Extract the (X, Y) coordinate from the center of the cell holding the provided text.  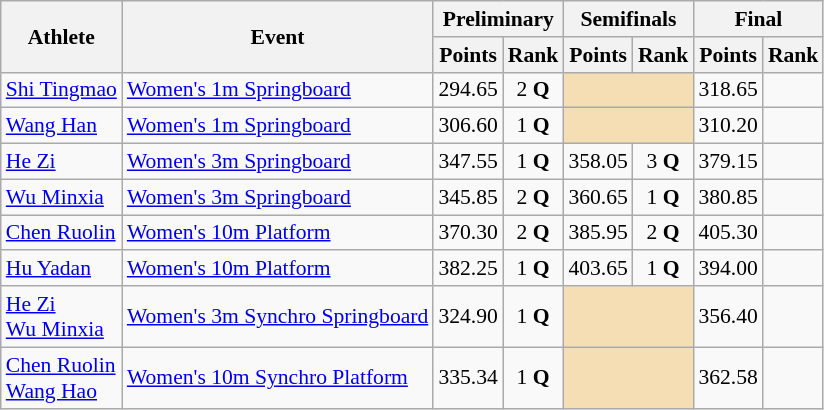
380.85 (728, 197)
306.60 (468, 126)
Athlete (62, 36)
Semifinals (628, 19)
He Zi (62, 162)
Women's 10m Synchro Platform (278, 378)
345.85 (468, 197)
356.40 (728, 316)
335.34 (468, 378)
358.05 (598, 162)
318.65 (728, 90)
394.00 (728, 269)
Wang Han (62, 126)
Chen Ruolin (62, 233)
Preliminary (498, 19)
Women's 3m Synchro Springboard (278, 316)
370.30 (468, 233)
379.15 (728, 162)
405.30 (728, 233)
324.90 (468, 316)
360.65 (598, 197)
Chen RuolinWang Hao (62, 378)
362.58 (728, 378)
Shi Tingmao (62, 90)
3 Q (664, 162)
Wu Minxia (62, 197)
385.95 (598, 233)
Final (758, 19)
347.55 (468, 162)
Event (278, 36)
382.25 (468, 269)
He ZiWu Minxia (62, 316)
294.65 (468, 90)
Hu Yadan (62, 269)
310.20 (728, 126)
403.65 (598, 269)
